Identify which cell holds the provided text, then report its [x, y] central coordinate. 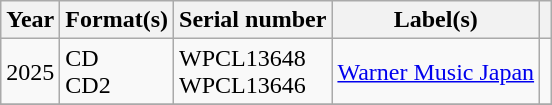
Serial number [253, 20]
Year [30, 20]
WPCL13648WPCL13646 [253, 72]
2025 [30, 72]
Format(s) [117, 20]
Warner Music Japan [436, 72]
CDCD2 [117, 72]
Label(s) [436, 20]
